Scan for the cell matching the given text and deliver its [X, Y] coordinate at center. 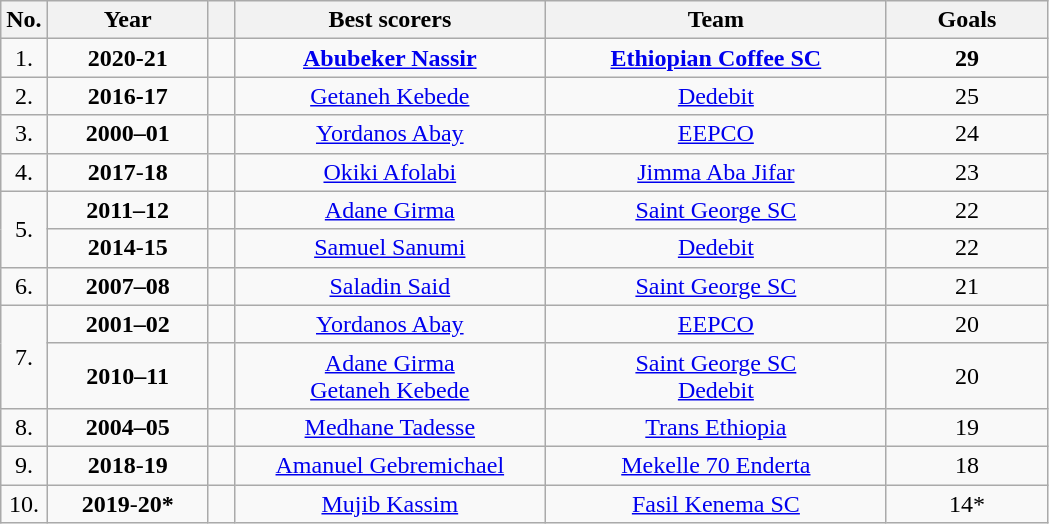
8. [24, 427]
Saint George SC Dedebit [716, 376]
2004–05 [128, 427]
2020-21 [128, 58]
Year [128, 20]
23 [966, 172]
5. [24, 229]
7. [24, 356]
Adane Girma Getaneh Kebede [390, 376]
Amanuel Gebremichael [390, 465]
Fasil Kenema SC [716, 503]
2019-20* [128, 503]
2010–11 [128, 376]
2016-17 [128, 96]
Samuel Sanumi [390, 248]
2001–02 [128, 324]
1. [24, 58]
Ethiopian Coffee SC [716, 58]
Goals [966, 20]
2014-15 [128, 248]
24 [966, 134]
2011–12 [128, 210]
Medhane Tadesse [390, 427]
2. [24, 96]
3. [24, 134]
6. [24, 286]
18 [966, 465]
Trans Ethiopia [716, 427]
29 [966, 58]
Okiki Afolabi [390, 172]
19 [966, 427]
9. [24, 465]
2017-18 [128, 172]
Mekelle 70 Enderta [716, 465]
10. [24, 503]
Adane Girma [390, 210]
Mujib Kassim [390, 503]
Jimma Aba Jifar [716, 172]
Best scorers [390, 20]
25 [966, 96]
14* [966, 503]
2007–08 [128, 286]
Abubeker Nassir [390, 58]
2018-19 [128, 465]
4. [24, 172]
No. [24, 20]
Team [716, 20]
Getaneh Kebede [390, 96]
21 [966, 286]
Saladin Said [390, 286]
2000–01 [128, 134]
